Return (X, Y) of the center of cell containing provided text 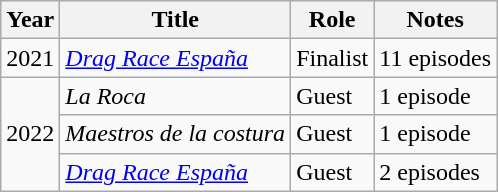
Year (30, 20)
Maestros de la costura (176, 134)
Title (176, 20)
La Roca (176, 96)
Role (332, 20)
2021 (30, 58)
2022 (30, 134)
Finalist (332, 58)
11 episodes (436, 58)
2 episodes (436, 172)
Notes (436, 20)
